Extract the (X, Y) coordinate from the center of the cell holding the provided text.  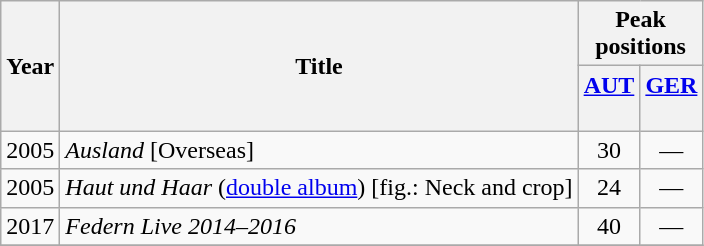
Title (319, 66)
Ausland [Overseas] (319, 150)
GER (672, 98)
24 (609, 188)
AUT (609, 98)
Federn Live 2014–2016 (319, 226)
Haut und Haar (double album) [fig.: Neck and crop] (319, 188)
2017 (30, 226)
30 (609, 150)
Year (30, 66)
40 (609, 226)
Peak positions (640, 34)
